Pinpoint the cell where the given text exists, returning its [x, y] midpoint coordinate. 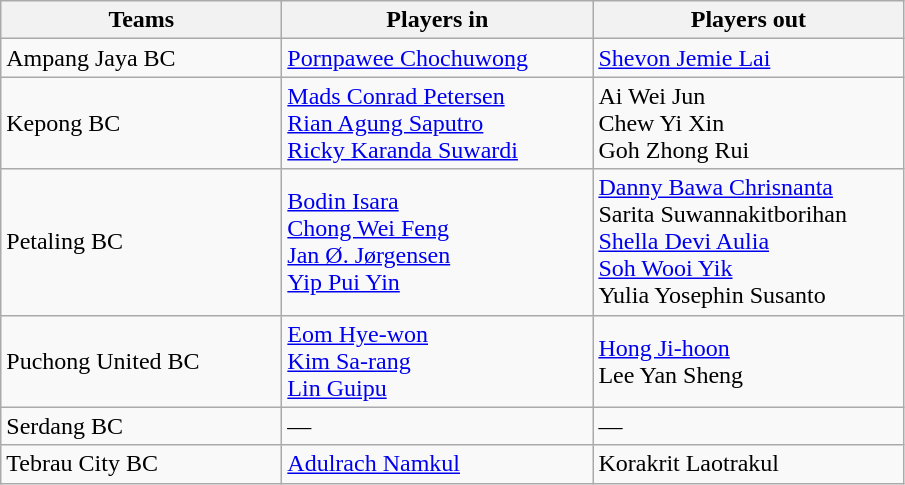
Petaling BC [142, 242]
Hong Ji-hoon Lee Yan Sheng [748, 361]
Mads Conrad Petersen Rian Agung Saputro Ricky Karanda Suwardi [438, 123]
Pornpawee Chochuwong [438, 58]
Kepong BC [142, 123]
Bodin Isara Chong Wei Feng Jan Ø. Jørgensen Yip Pui Yin [438, 242]
Ampang Jaya BC [142, 58]
Players out [748, 20]
Puchong United BC [142, 361]
Adulrach Namkul [438, 464]
Danny Bawa Chrisnanta Sarita Suwannakitborihan Shella Devi Aulia Soh Wooi Yik Yulia Yosephin Susanto [748, 242]
Ai Wei Jun Chew Yi Xin Goh Zhong Rui [748, 123]
Shevon Jemie Lai [748, 58]
Players in [438, 20]
Tebrau City BC [142, 464]
Teams [142, 20]
Korakrit Laotrakul [748, 464]
Serdang BC [142, 426]
Eom Hye-won Kim Sa-rang Lin Guipu [438, 361]
